Determine the [X, Y] coordinate at the center of the cell enclosing the given text.  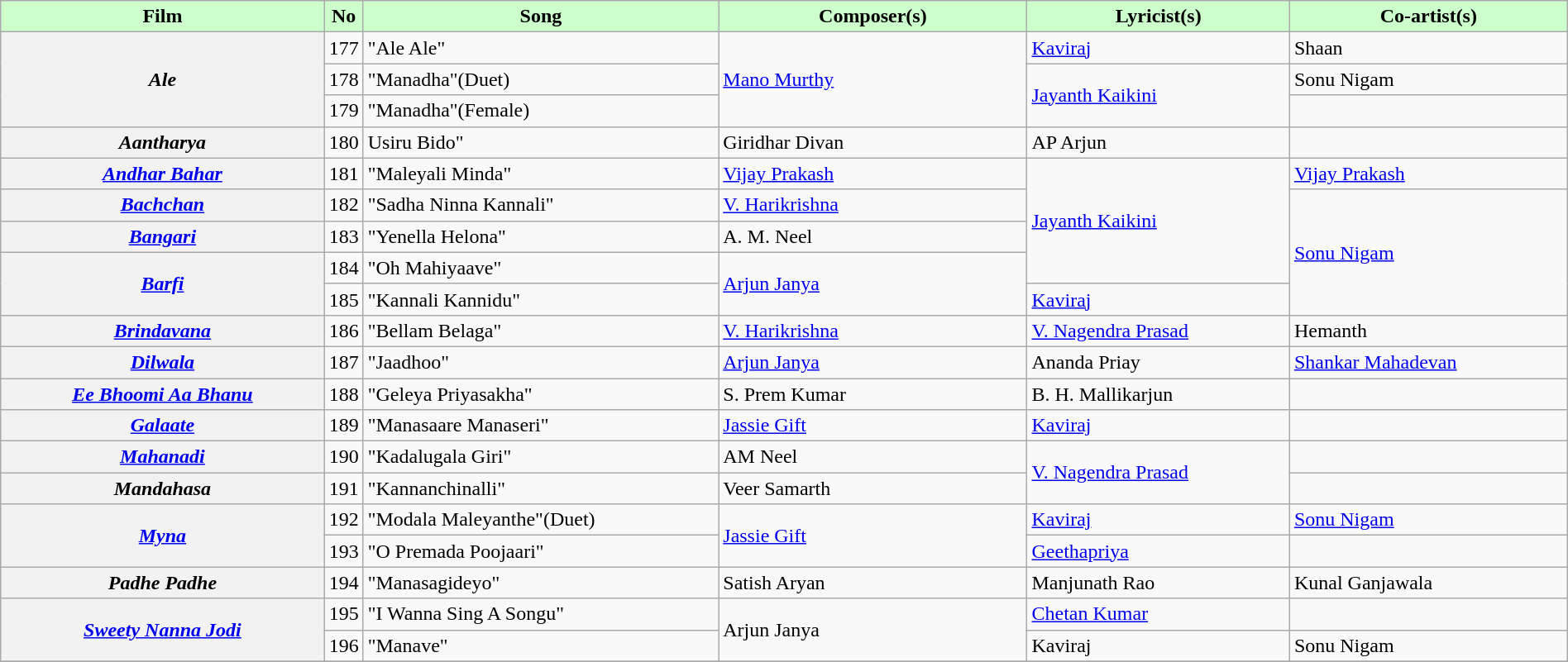
193 [344, 551]
Myna [162, 536]
Mano Murthy [873, 79]
Mahanadi [162, 457]
B. H. Mallikarjun [1158, 394]
"O Premada Poojaari" [541, 551]
Bangari [162, 236]
Padhe Padhe [162, 583]
"Maleyali Minda" [541, 174]
Composer(s) [873, 17]
Geethapriya [1158, 551]
"Geleya Priyasakha" [541, 394]
192 [344, 520]
"Kannanchinalli" [541, 488]
"Modala Maleyanthe"(Duet) [541, 520]
Kunal Ganjawala [1428, 583]
187 [344, 362]
A. M. Neel [873, 236]
Chetan Kumar [1158, 614]
"Ale Ale" [541, 48]
194 [344, 583]
AP Arjun [1158, 142]
184 [344, 268]
Veer Samarth [873, 488]
"Kadalugala Giri" [541, 457]
"Manadha"(Female) [541, 111]
Ale [162, 79]
Song [541, 17]
Sweety Nanna Jodi [162, 630]
"Manadha"(Duet) [541, 79]
Andhar Bahar [162, 174]
Shankar Mahadevan [1428, 362]
Shaan [1428, 48]
Barfi [162, 283]
S. Prem Kumar [873, 394]
"Manave" [541, 645]
Aantharya [162, 142]
Satish Aryan [873, 583]
188 [344, 394]
196 [344, 645]
Manjunath Rao [1158, 583]
Mandahasa [162, 488]
"Jaadhoo" [541, 362]
190 [344, 457]
178 [344, 79]
Usiru Bido" [541, 142]
Giridhar Divan [873, 142]
189 [344, 426]
177 [344, 48]
186 [344, 331]
"Bellam Belaga" [541, 331]
180 [344, 142]
181 [344, 174]
"Manasaare Manaseri" [541, 426]
179 [344, 111]
Ee Bhoomi Aa Bhanu [162, 394]
Lyricist(s) [1158, 17]
183 [344, 236]
195 [344, 614]
191 [344, 488]
Co-artist(s) [1428, 17]
AM Neel [873, 457]
Hemanth [1428, 331]
"Sadha Ninna Kannali" [541, 205]
Brindavana [162, 331]
Ananda Priay [1158, 362]
"Kannali Kannidu" [541, 299]
Galaate [162, 426]
Bachchan [162, 205]
182 [344, 205]
Dilwala [162, 362]
Film [162, 17]
"Oh Mahiyaave" [541, 268]
"I Wanna Sing A Songu" [541, 614]
No [344, 17]
185 [344, 299]
"Manasagideyo" [541, 583]
"Yenella Helona" [541, 236]
